Extract the (x, y) coordinate from the center of the cell holding the provided text.  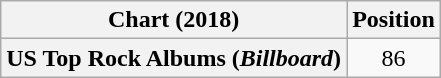
Chart (2018) (174, 20)
86 (394, 58)
Position (394, 20)
US Top Rock Albums (Billboard) (174, 58)
